Extract the [x, y] coordinate from the center of the cell holding the provided text.  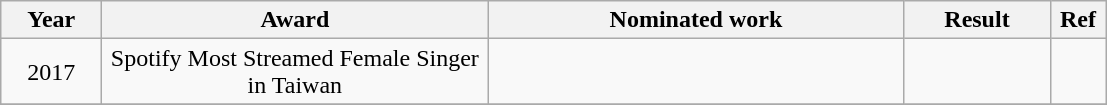
Spotify Most Streamed Female Singer in Taiwan [295, 72]
Award [295, 20]
2017 [52, 72]
Result [977, 20]
Nominated work [696, 20]
Ref [1078, 20]
Year [52, 20]
